Return the [x, y] coordinate for the center point of the cell that contains the specified text.  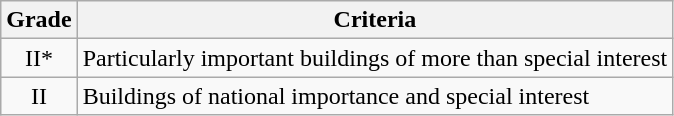
Buildings of national importance and special interest [375, 96]
Particularly important buildings of more than special interest [375, 58]
Grade [39, 20]
II* [39, 58]
II [39, 96]
Criteria [375, 20]
